Return [x, y] of the center of cell containing provided text 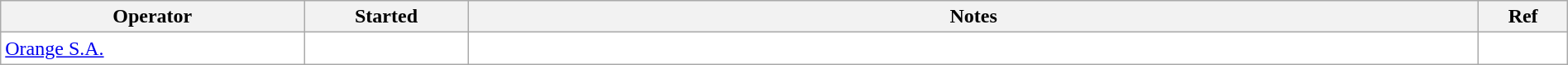
Started [386, 17]
Operator [152, 17]
Ref [1523, 17]
Orange S.A. [152, 48]
Notes [973, 17]
